Capture the cell that displays the provided text and extract its [x, y] central coordinate. 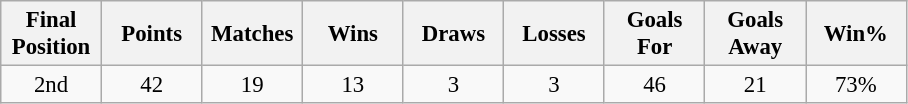
42 [152, 85]
Matches [252, 34]
Final Position [52, 34]
46 [654, 85]
Win% [856, 34]
73% [856, 85]
Wins [354, 34]
Goals Away [756, 34]
13 [354, 85]
21 [756, 85]
19 [252, 85]
Losses [554, 34]
2nd [52, 85]
Draws [454, 34]
Goals For [654, 34]
Points [152, 34]
